Scan for the cell matching the given text and deliver its (X, Y) coordinate at center. 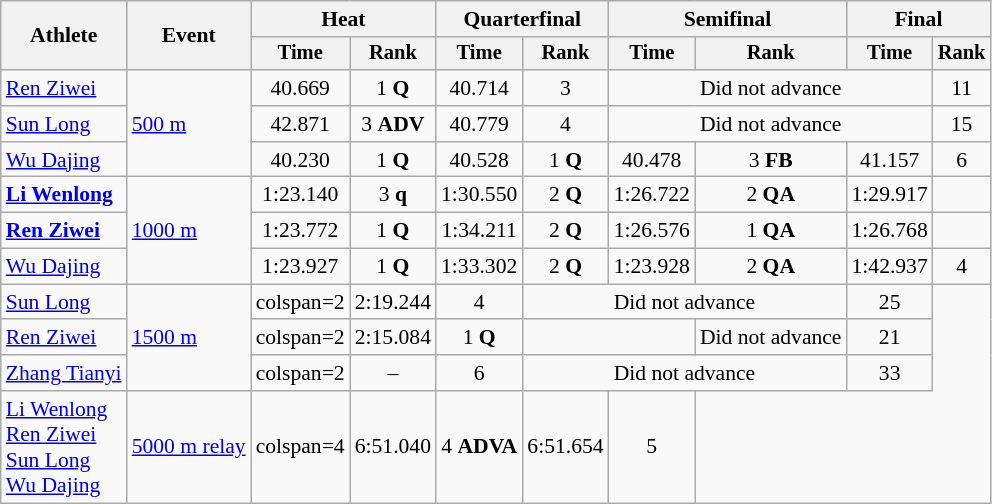
Quarterfinal (522, 19)
1 QA (771, 231)
41.157 (889, 160)
40.779 (479, 124)
Semifinal (728, 19)
42.871 (300, 124)
– (393, 373)
1:23.927 (300, 267)
1:34.211 (479, 231)
1:23.928 (652, 267)
33 (889, 373)
Heat (344, 19)
colspan=4 (300, 447)
5 (652, 447)
3 ADV (393, 124)
1:23.772 (300, 231)
3 FB (771, 160)
Final (918, 19)
15 (962, 124)
1:33.302 (479, 267)
500 m (189, 124)
1500 m (189, 338)
40.478 (652, 160)
40.714 (479, 88)
2:19.244 (393, 302)
Event (189, 36)
6:51.654 (565, 447)
Athlete (64, 36)
1:29.917 (889, 195)
21 (889, 338)
1:30.550 (479, 195)
1:42.937 (889, 267)
3 q (393, 195)
40.230 (300, 160)
5000 m relay (189, 447)
1000 m (189, 230)
3 (565, 88)
1:26.576 (652, 231)
1:26.768 (889, 231)
40.669 (300, 88)
1:26.722 (652, 195)
Li WenlongRen ZiweiSun LongWu Dajing (64, 447)
11 (962, 88)
Li Wenlong (64, 195)
25 (889, 302)
2:15.084 (393, 338)
6:51.040 (393, 447)
1:23.140 (300, 195)
Zhang Tianyi (64, 373)
40.528 (479, 160)
4 ADVA (479, 447)
